Return the (X, Y) coordinate for the center point of the cell that contains the specified text.  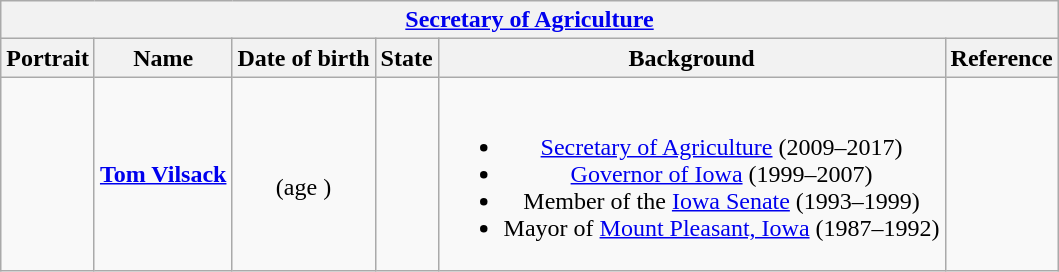
Portrait (48, 58)
Tom Vilsack (163, 174)
Date of birth (304, 58)
Name (163, 58)
Reference (1002, 58)
State (406, 58)
Secretary of Agriculture (2009–2017)Governor of Iowa (1999–2007)Member of the Iowa Senate (1993–1999)Mayor of Mount Pleasant, Iowa (1987–1992) (692, 174)
Background (692, 58)
(age ) (304, 174)
Secretary of Agriculture (530, 20)
